Extract the [x, y] coordinate from the center of the cell holding the provided text.  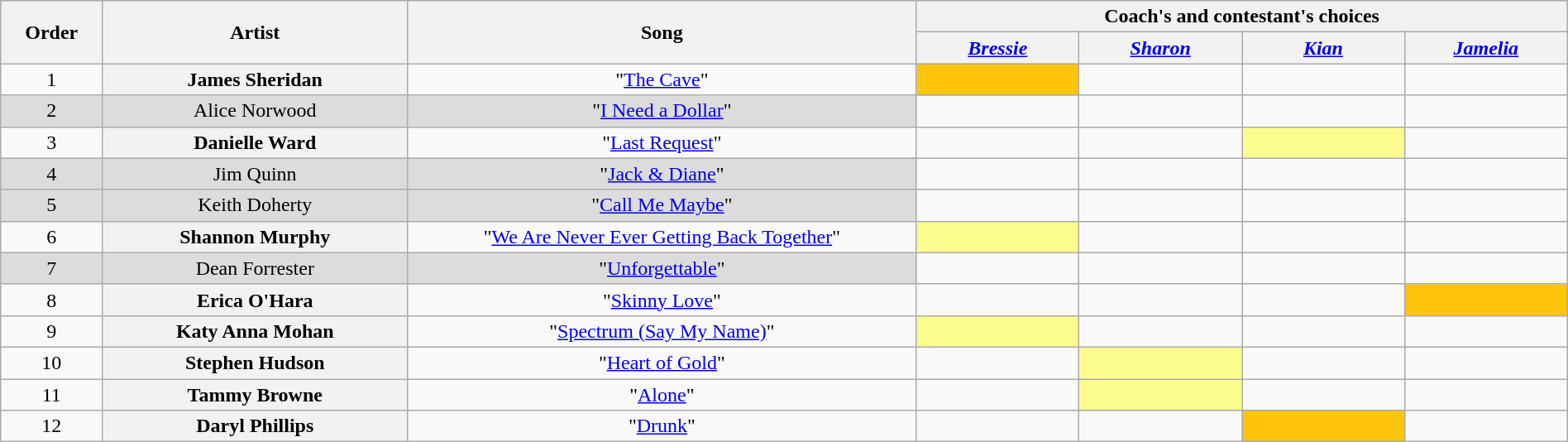
James Sheridan [255, 79]
Erica O'Hara [255, 300]
3 [51, 142]
Jim Quinn [255, 174]
Artist [255, 32]
1 [51, 79]
2 [51, 111]
"Spectrum (Say My Name)" [662, 331]
4 [51, 174]
5 [51, 205]
"Drunk" [662, 426]
Dean Forrester [255, 268]
Coach's and contestant's choices [1242, 17]
Shannon Murphy [255, 237]
"Alone" [662, 395]
"Call Me Maybe" [662, 205]
9 [51, 331]
7 [51, 268]
Jamelia [1485, 48]
12 [51, 426]
Tammy Browne [255, 395]
Alice Norwood [255, 111]
Sharon [1161, 48]
11 [51, 395]
"We Are Never Ever Getting Back Together" [662, 237]
"Heart of Gold" [662, 363]
"Jack & Diane" [662, 174]
8 [51, 300]
"Unforgettable" [662, 268]
"Skinny Love" [662, 300]
10 [51, 363]
Katy Anna Mohan [255, 331]
Daryl Phillips [255, 426]
Danielle Ward [255, 142]
Song [662, 32]
Order [51, 32]
"The Cave" [662, 79]
6 [51, 237]
Stephen Hudson [255, 363]
"I Need a Dollar" [662, 111]
Keith Doherty [255, 205]
"Last Request" [662, 142]
Kian [1323, 48]
Bressie [997, 48]
